Search for the cell housing the specified text and yield its (X, Y) center coordinate. 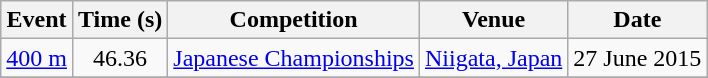
46.36 (120, 58)
400 m (37, 58)
Japanese Championships (294, 58)
Venue (493, 20)
Date (638, 20)
Niigata, Japan (493, 58)
Competition (294, 20)
Time (s) (120, 20)
Event (37, 20)
27 June 2015 (638, 58)
